Return [X, Y] of the center of cell containing provided text 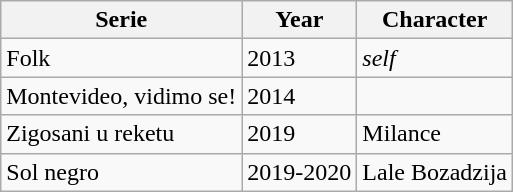
Milance [435, 134]
Sol negro [122, 172]
Folk [122, 58]
2013 [300, 58]
2019-2020 [300, 172]
2014 [300, 96]
Year [300, 20]
Character [435, 20]
Lale Bozadzija [435, 172]
2019 [300, 134]
Montevideo, vidimo se! [122, 96]
self [435, 58]
Serie [122, 20]
Zigosani u reketu [122, 134]
